Locate the cell with the specified text and output its [x, y] center coordinate. 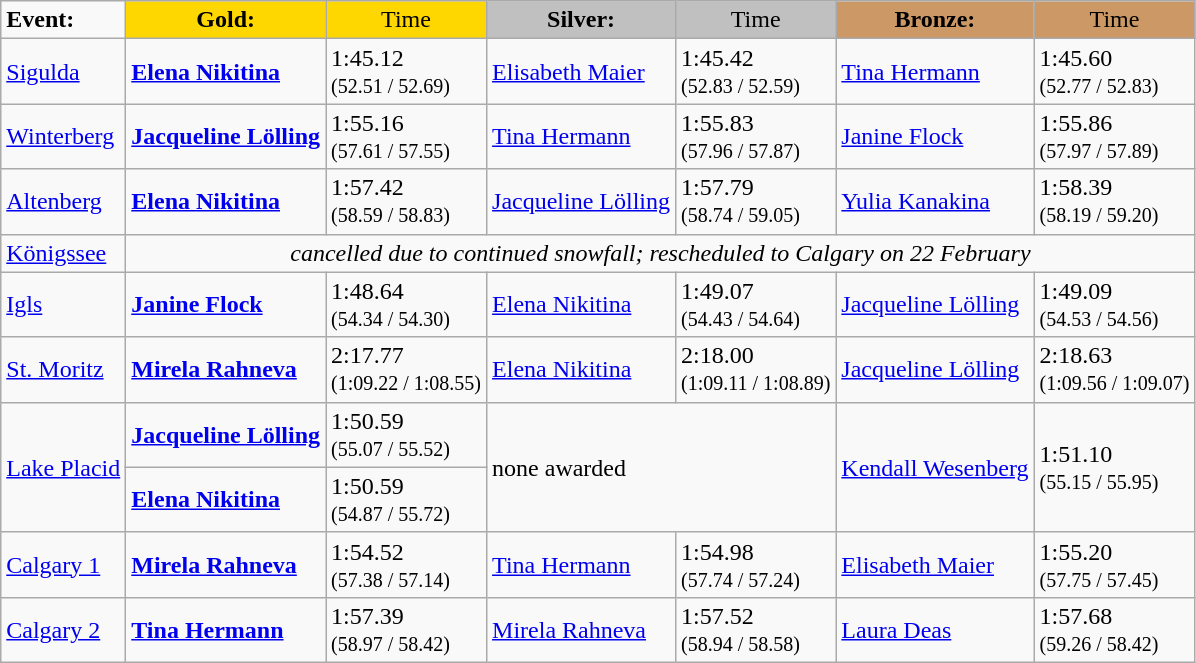
cancelled due to continued snowfall; rescheduled to Calgary on 22 February [660, 253]
1:57.42(58.59 / 58.83) [406, 202]
1:55.86(57.97 / 57.89) [1114, 136]
1:57.39(58.97 / 58.42) [406, 630]
Lake Placid [64, 467]
1:55.83(57.96 / 57.87) [756, 136]
1:54.98(57.74 / 57.24) [756, 564]
Igls [64, 304]
Kendall Wesenberg [935, 467]
1:58.39(58.19 / 59.20) [1114, 202]
2:18.00(1:09.11 / 1:08.89) [756, 370]
none awarded [662, 467]
Yulia Kanakina [935, 202]
1:50.59(55.07 / 55.52) [406, 434]
Gold: [226, 20]
1:48.64(54.34 / 54.30) [406, 304]
1:50.59(54.87 / 55.72) [406, 500]
1:45.42(52.83 / 52.59) [756, 72]
Königssee [64, 253]
Calgary 2 [64, 630]
Altenberg [64, 202]
2:17.77(1:09.22 / 1:08.55) [406, 370]
Laura Deas [935, 630]
1:57.68(59.26 / 58.42) [1114, 630]
1:45.60(52.77 / 52.83) [1114, 72]
1:51.10(55.15 / 55.95) [1114, 467]
2:18.63(1:09.56 / 1:09.07) [1114, 370]
1:49.07(54.43 / 54.64) [756, 304]
1:54.52(57.38 / 57.14) [406, 564]
1:55.16(57.61 / 57.55) [406, 136]
Bronze: [935, 20]
Event: [64, 20]
Silver: [582, 20]
St. Moritz [64, 370]
1:49.09(54.53 / 54.56) [1114, 304]
1:57.79(58.74 / 59.05) [756, 202]
Calgary 1 [64, 564]
Winterberg [64, 136]
1:55.20(57.75 / 57.45) [1114, 564]
1:45.12(52.51 / 52.69) [406, 72]
Sigulda [64, 72]
1:57.52(58.94 / 58.58) [756, 630]
